Capture the cell that displays the provided text and extract its [x, y] central coordinate. 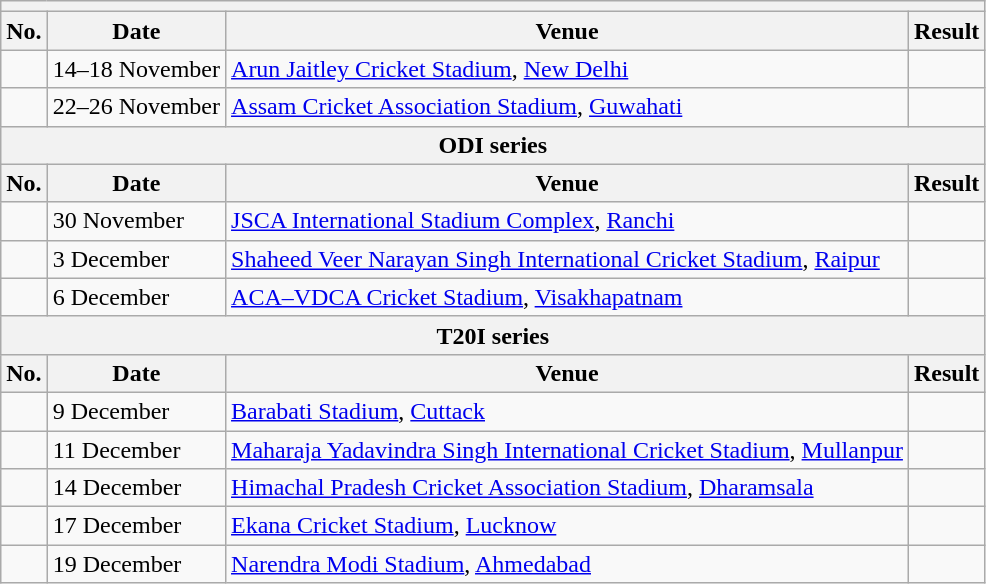
30 November [136, 221]
JSCA International Stadium Complex, Ranchi [568, 221]
Arun Jaitley Cricket Stadium, New Delhi [568, 69]
Barabati Stadium, Cuttack [568, 411]
Maharaja Yadavindra Singh International Cricket Stadium, Mullanpur [568, 449]
17 December [136, 526]
22–26 November [136, 107]
Narendra Modi Stadium, Ahmedabad [568, 564]
T20I series [493, 335]
ODI series [493, 145]
3 December [136, 259]
Shaheed Veer Narayan Singh International Cricket Stadium, Raipur [568, 259]
14–18 November [136, 69]
19 December [136, 564]
11 December [136, 449]
6 December [136, 297]
14 December [136, 488]
Himachal Pradesh Cricket Association Stadium, Dharamsala [568, 488]
ACA–VDCA Cricket Stadium, Visakhapatnam [568, 297]
Ekana Cricket Stadium, Lucknow [568, 526]
9 December [136, 411]
Assam Cricket Association Stadium, Guwahati [568, 107]
